Capture the cell that displays the provided text and extract its (x, y) central coordinate. 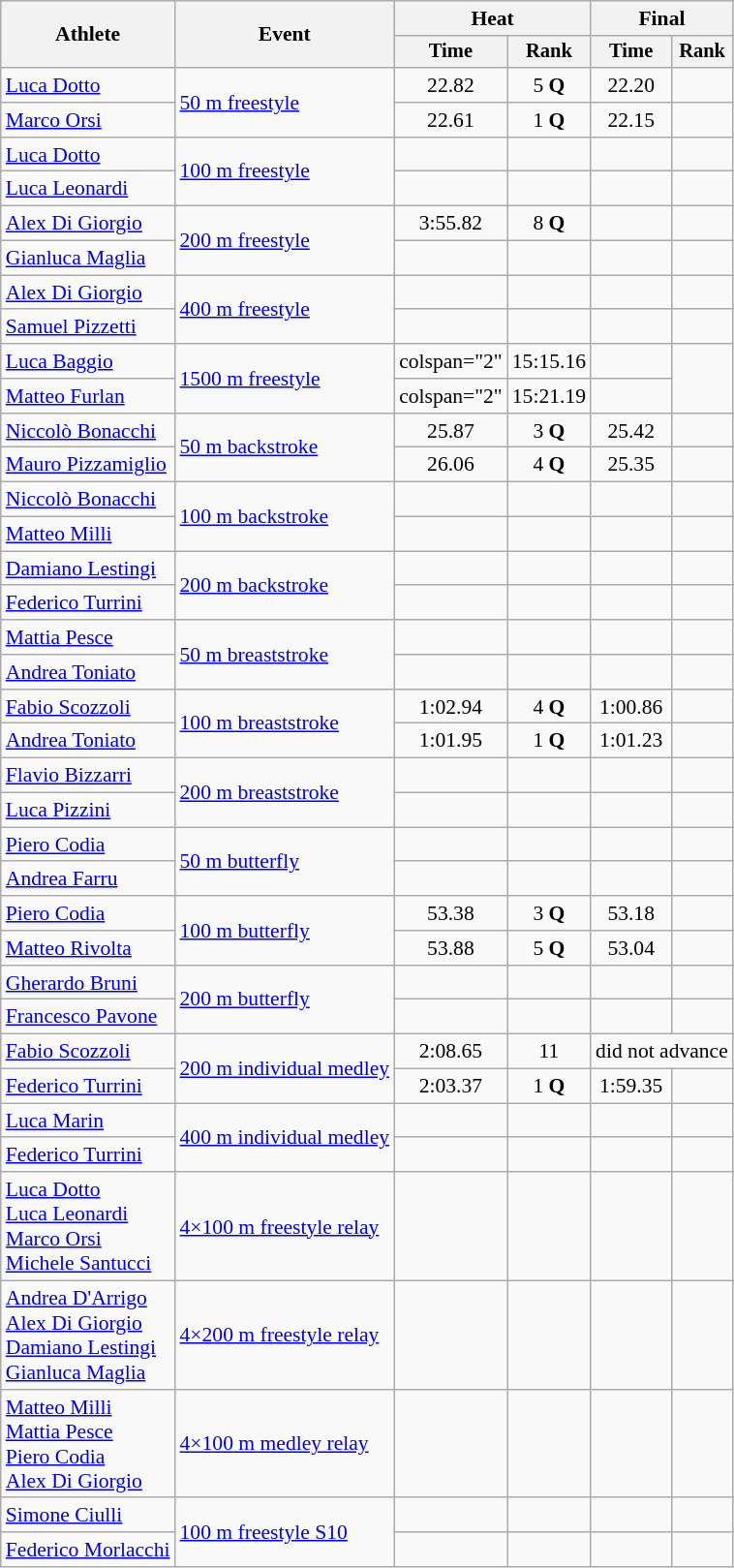
8 Q (549, 224)
22.20 (631, 85)
100 m butterfly (285, 930)
Luca Baggio (88, 361)
Flavio Bizzarri (88, 776)
100 m freestyle (285, 172)
1:01.95 (451, 741)
50 m backstroke (285, 447)
100 m backstroke (285, 517)
50 m butterfly (285, 862)
53.18 (631, 913)
Samuel Pizzetti (88, 327)
200 m breaststroke (285, 792)
22.15 (631, 120)
1:02.94 (451, 707)
Final (662, 18)
Luca DottoLuca LeonardiMarco OrsiMichele Santucci (88, 1226)
2:08.65 (451, 1052)
25.42 (631, 431)
Matteo Milli (88, 535)
200 m individual medley (285, 1069)
400 m individual medley (285, 1137)
25.35 (631, 465)
53.38 (451, 913)
Gianluca Maglia (88, 259)
Luca Pizzini (88, 811)
50 m freestyle (285, 103)
100 m freestyle S10 (285, 1532)
Andrea D'ArrigoAlex Di GiorgioDamiano LestingiGianluca Maglia (88, 1336)
Andrea Farru (88, 879)
53.04 (631, 948)
25.87 (451, 431)
Matteo MilliMattia PescePiero CodiaAlex Di Giorgio (88, 1444)
Luca Marin (88, 1121)
Simone Ciulli (88, 1516)
Marco Orsi (88, 120)
Matteo Rivolta (88, 948)
200 m backstroke (285, 585)
2:03.37 (451, 1087)
1500 m freestyle (285, 378)
Gherardo Bruni (88, 983)
15:15.16 (549, 361)
did not advance (662, 1052)
4×200 m freestyle relay (285, 1336)
1:00.86 (631, 707)
50 m breaststroke (285, 655)
1:59.35 (631, 1087)
1:01.23 (631, 741)
Heat (492, 18)
100 m breaststroke (285, 724)
Luca Leonardi (88, 189)
11 (549, 1052)
4×100 m medley relay (285, 1444)
200 m freestyle (285, 240)
26.06 (451, 465)
3:55.82 (451, 224)
Mauro Pizzamiglio (88, 465)
Mattia Pesce (88, 637)
22.61 (451, 120)
Matteo Furlan (88, 396)
53.88 (451, 948)
Damiano Lestingi (88, 569)
Event (285, 35)
Francesco Pavone (88, 1017)
15:21.19 (549, 396)
4×100 m freestyle relay (285, 1226)
200 m butterfly (285, 999)
Athlete (88, 35)
22.82 (451, 85)
400 m freestyle (285, 310)
Federico Morlacchi (88, 1550)
